Return the [x, y] coordinate for the center point of the cell that contains the specified text.  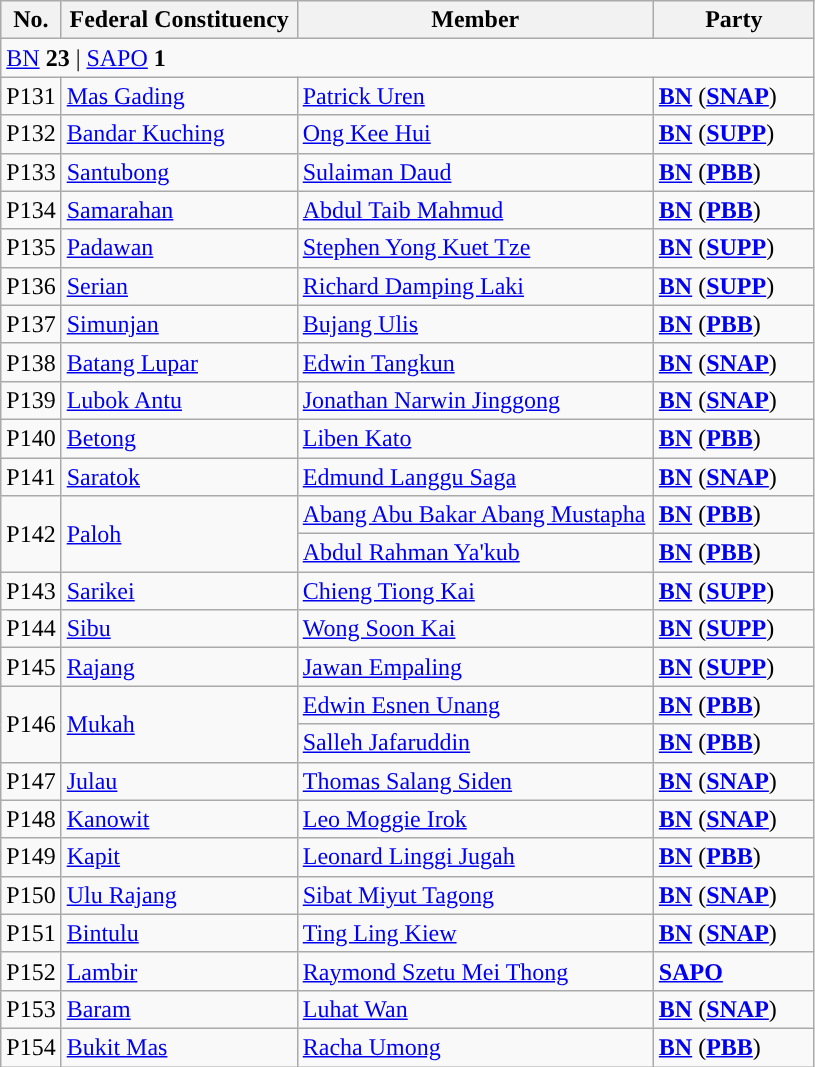
Racha Umong [475, 1047]
Party [734, 20]
Abang Abu Bakar Abang Mustapha [475, 515]
Luhat Wan [475, 1009]
Samarahan [179, 210]
P142 [31, 534]
Ong Kee Hui [475, 134]
P143 [31, 591]
Federal Constituency [179, 20]
Leonard Linggi Jugah [475, 857]
P150 [31, 895]
Kanowit [179, 819]
P153 [31, 1009]
Lambir [179, 971]
Sarikei [179, 591]
Sibu [179, 629]
Raymond Szetu Mei Thong [475, 971]
Edwin Tangkun [475, 362]
P145 [31, 667]
Bandar Kuching [179, 134]
Wong Soon Kai [475, 629]
Abdul Rahman Ya'kub [475, 553]
Paloh [179, 534]
P149 [31, 857]
P138 [31, 362]
Padawan [179, 248]
P151 [31, 933]
Abdul Taib Mahmud [475, 210]
Patrick Uren [475, 96]
P146 [31, 724]
Thomas Salang Siden [475, 781]
P154 [31, 1047]
Mas Gading [179, 96]
Serian [179, 286]
Leo Moggie Irok [475, 819]
Rajang [179, 667]
P144 [31, 629]
Member [475, 20]
BN 23 | SAPO 1 [408, 58]
Bujang Ulis [475, 324]
Santubong [179, 172]
Bintulu [179, 933]
Bukit Mas [179, 1047]
P137 [31, 324]
Baram [179, 1009]
P147 [31, 781]
P134 [31, 210]
Julau [179, 781]
Jawan Empaling [475, 667]
Sibat Miyut Tagong [475, 895]
SAPO [734, 971]
P131 [31, 96]
Richard Damping Laki [475, 286]
Stephen Yong Kuet Tze [475, 248]
P139 [31, 400]
P136 [31, 286]
P140 [31, 438]
P135 [31, 248]
Kapit [179, 857]
Ulu Rajang [179, 895]
Sulaiman Daud [475, 172]
Saratok [179, 477]
Salleh Jafaruddin [475, 743]
No. [31, 20]
P132 [31, 134]
Chieng Tiong Kai [475, 591]
Edmund Langgu Saga [475, 477]
P133 [31, 172]
Betong [179, 438]
Batang Lupar [179, 362]
P152 [31, 971]
Lubok Antu [179, 400]
P141 [31, 477]
Edwin Esnen Unang [475, 705]
Simunjan [179, 324]
Jonathan Narwin Jinggong [475, 400]
Mukah [179, 724]
Liben Kato [475, 438]
Ting Ling Kiew [475, 933]
P148 [31, 819]
